Capture the cell that displays the provided text and extract its [x, y] central coordinate. 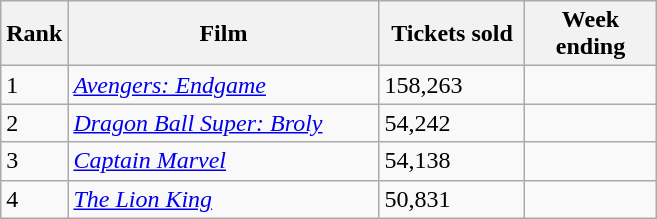
54,242 [452, 123]
54,138 [452, 161]
Rank [34, 34]
1 [34, 85]
158,263 [452, 85]
3 [34, 161]
Tickets sold [452, 34]
2 [34, 123]
4 [34, 199]
Avengers: Endgame [224, 85]
The Lion King [224, 199]
Week ending [590, 34]
Film [224, 34]
Captain Marvel [224, 161]
Dragon Ball Super: Broly [224, 123]
50,831 [452, 199]
